Pinpoint the cell where the given text exists, returning its (X, Y) midpoint coordinate. 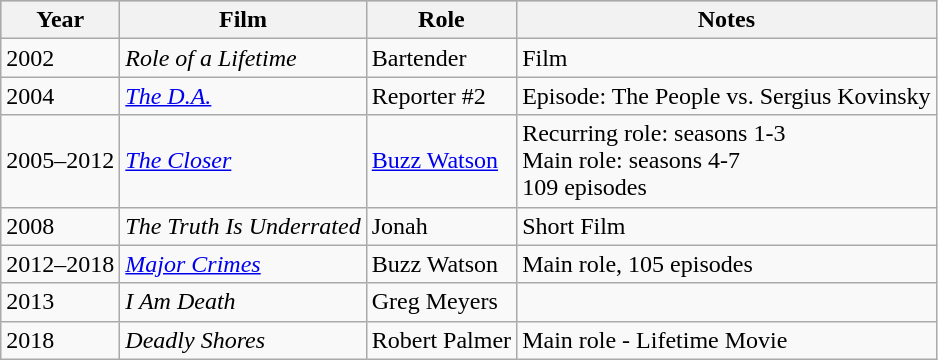
2005–2012 (60, 161)
Role of a Lifetime (243, 58)
The D.A. (243, 96)
2008 (60, 226)
2012–2018 (60, 264)
Main role - Lifetime Movie (727, 340)
Reporter #2 (441, 96)
2002 (60, 58)
Greg Meyers (441, 302)
Jonah (441, 226)
I Am Death (243, 302)
Episode: The People vs. Sergius Kovinsky (727, 96)
Deadly Shores (243, 340)
The Truth Is Underrated (243, 226)
Major Crimes (243, 264)
The Closer (243, 161)
Bartender (441, 58)
Recurring role: seasons 1-3Main role: seasons 4-7109 episodes (727, 161)
Notes (727, 20)
2018 (60, 340)
2013 (60, 302)
Short Film (727, 226)
2004 (60, 96)
Main role, 105 episodes (727, 264)
Role (441, 20)
Robert Palmer (441, 340)
Year (60, 20)
